Pinpoint the cell where the given text exists, returning its [x, y] midpoint coordinate. 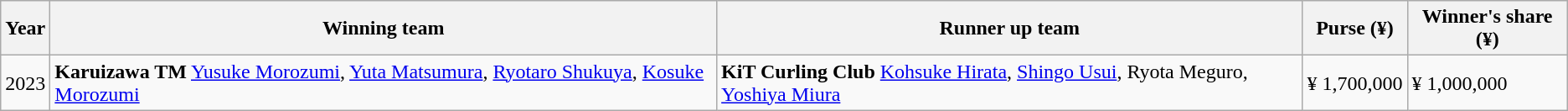
Karuizawa TM Yusuke Morozumi, Yuta Matsumura, Ryotaro Shukuya, Kosuke Morozumi [384, 82]
¥ 1,700,000 [1355, 82]
Runner up team [1010, 29]
Winner's share (¥) [1488, 29]
KiT Curling Club Kohsuke Hirata, Shingo Usui, Ryota Meguro, Yoshiya Miura [1010, 82]
¥ 1,000,000 [1488, 82]
Purse (¥) [1355, 29]
Year [25, 29]
Winning team [384, 29]
2023 [25, 82]
